From the cell containing the given text, extract its center point as (x, y) coordinate. 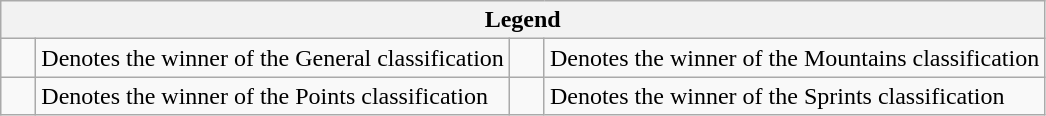
Denotes the winner of the Mountains classification (794, 58)
Denotes the winner of the General classification (273, 58)
Legend (523, 20)
Denotes the winner of the Sprints classification (794, 96)
Denotes the winner of the Points classification (273, 96)
